Output the (X, Y) coordinate of the center of the cell containing the given text.  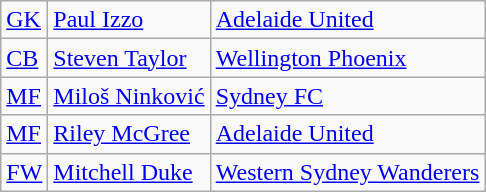
Western Sydney Wanderers (348, 172)
Paul Izzo (129, 20)
Steven Taylor (129, 58)
CB (24, 58)
FW (24, 172)
Miloš Ninković (129, 96)
GK (24, 20)
Riley McGree (129, 134)
Wellington Phoenix (348, 58)
Sydney FC (348, 96)
Mitchell Duke (129, 172)
